Capture the cell that displays the provided text and extract its (X, Y) central coordinate. 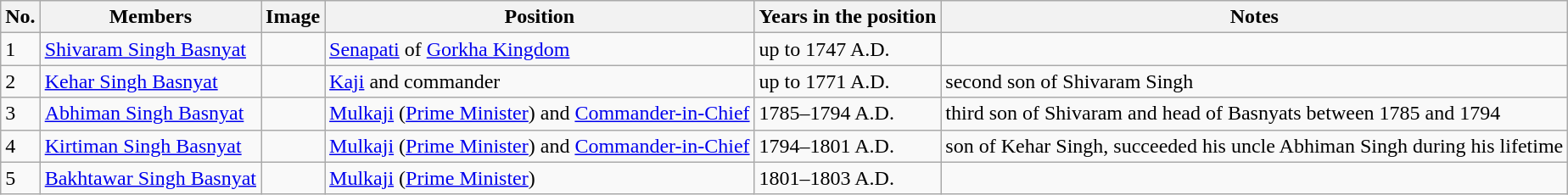
Members (150, 17)
Image (294, 17)
1785–1794 A.D. (848, 114)
Years in the position (848, 17)
Position (540, 17)
Kirtiman Singh Basnyat (150, 146)
4 (20, 146)
Senapati of Gorkha Kingdom (540, 49)
third son of Shivaram and head of Basnyats between 1785 and 1794 (1254, 114)
up to 1747 A.D. (848, 49)
second son of Shivaram Singh (1254, 81)
Kehar Singh Basnyat (150, 81)
Notes (1254, 17)
Kaji and commander (540, 81)
Bakhtawar Singh Basnyat (150, 178)
Shivaram Singh Basnyat (150, 49)
1801–1803 A.D. (848, 178)
3 (20, 114)
up to 1771 A.D. (848, 81)
1 (20, 49)
Mulkaji (Prime Minister) (540, 178)
5 (20, 178)
No. (20, 17)
Abhiman Singh Basnyat (150, 114)
2 (20, 81)
1794–1801 A.D. (848, 146)
son of Kehar Singh, succeeded his uncle Abhiman Singh during his lifetime (1254, 146)
